Capture the cell that displays the provided text and extract its (x, y) central coordinate. 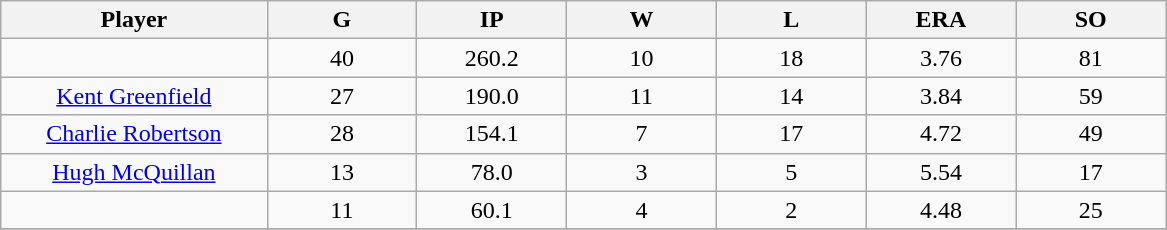
3.76 (941, 58)
13 (342, 172)
4.72 (941, 134)
60.1 (492, 210)
49 (1091, 134)
G (342, 20)
81 (1091, 58)
7 (642, 134)
10 (642, 58)
190.0 (492, 96)
SO (1091, 20)
4 (642, 210)
14 (791, 96)
3.84 (941, 96)
ERA (941, 20)
IP (492, 20)
25 (1091, 210)
154.1 (492, 134)
5.54 (941, 172)
40 (342, 58)
78.0 (492, 172)
L (791, 20)
Charlie Robertson (134, 134)
2 (791, 210)
28 (342, 134)
Kent Greenfield (134, 96)
W (642, 20)
27 (342, 96)
5 (791, 172)
Player (134, 20)
3 (642, 172)
59 (1091, 96)
Hugh McQuillan (134, 172)
260.2 (492, 58)
18 (791, 58)
4.48 (941, 210)
